Locate the cell with the specified text and output its [X, Y] center coordinate. 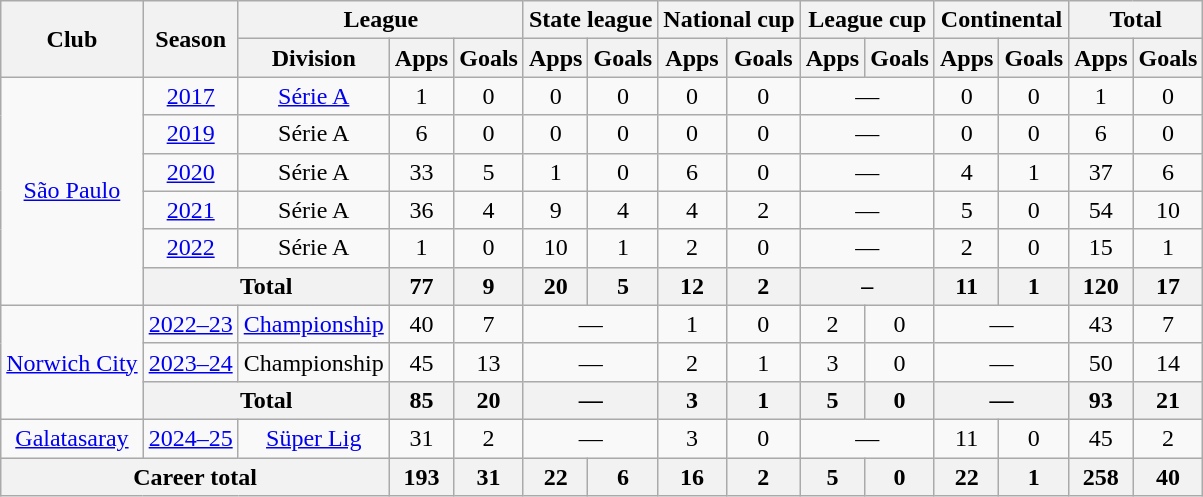
33 [421, 172]
National cup [729, 20]
State league [590, 20]
2022 [190, 248]
Career total [196, 477]
2024–25 [190, 438]
37 [1101, 172]
Continental [1001, 20]
85 [421, 400]
2020 [190, 172]
14 [1168, 362]
– [867, 286]
2019 [190, 134]
93 [1101, 400]
15 [1101, 248]
17 [1168, 286]
21 [1168, 400]
36 [421, 210]
258 [1101, 477]
2017 [190, 96]
50 [1101, 362]
12 [692, 286]
120 [1101, 286]
43 [1101, 324]
League cup [867, 20]
Süper Lig [314, 438]
2022–23 [190, 324]
13 [489, 362]
54 [1101, 210]
2023–24 [190, 362]
Norwich City [72, 362]
2021 [190, 210]
League [380, 20]
São Paulo [72, 191]
Galatasaray [72, 438]
193 [421, 477]
Division [314, 58]
Season [190, 39]
Club [72, 39]
77 [421, 286]
16 [692, 477]
